Return the [X, Y] coordinate for the center point of the cell that contains the specified text.  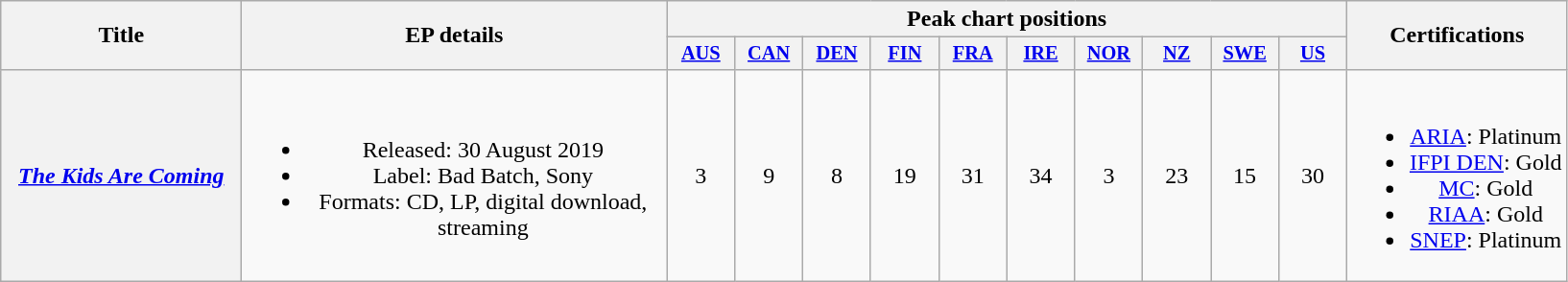
SWE [1246, 54]
9 [770, 175]
US [1313, 54]
Title [121, 35]
NOR [1109, 54]
Peak chart positions [1008, 19]
FRA [973, 54]
The Kids Are Coming [121, 175]
19 [904, 175]
23 [1176, 175]
EP details [455, 35]
NZ [1176, 54]
34 [1040, 175]
FIN [904, 54]
CAN [770, 54]
8 [837, 175]
AUS [701, 54]
IRE [1040, 54]
Certifications [1457, 35]
31 [973, 175]
Released: 30 August 2019Label: Bad Batch, SonyFormats: CD, LP, digital download, streaming [455, 175]
30 [1313, 175]
15 [1246, 175]
DEN [837, 54]
ARIA: PlatinumIFPI DEN: GoldMC: GoldRIAA: GoldSNEP: Platinum [1457, 175]
